Return the (X, Y) coordinate for the center point of the cell that contains the specified text.  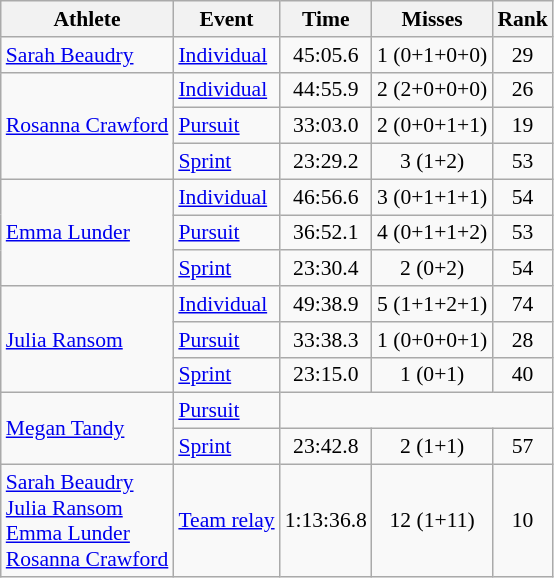
Julia Ransom (88, 340)
3 (1+2) (432, 162)
Emma Lunder (88, 232)
26 (522, 90)
23:42.8 (326, 447)
1 (0+1) (432, 375)
2 (1+1) (432, 447)
33:38.3 (326, 340)
23:15.0 (326, 375)
74 (522, 304)
2 (0+2) (432, 269)
19 (522, 126)
36:52.1 (326, 233)
40 (522, 375)
44:55.9 (326, 90)
46:56.6 (326, 197)
45:05.6 (326, 55)
2 (2+0+0+0) (432, 90)
Athlete (88, 19)
Rank (522, 19)
5 (1+1+2+1) (432, 304)
10 (522, 520)
Event (226, 19)
2 (0+0+1+1) (432, 126)
33:03.0 (326, 126)
Sarah BeaudryJulia RansomEmma LunderRosanna Crawford (88, 520)
1:13:36.8 (326, 520)
4 (0+1+1+2) (432, 233)
Rosanna Crawford (88, 126)
3 (0+1+1+1) (432, 197)
23:30.4 (326, 269)
1 (0+1+0+0) (432, 55)
Misses (432, 19)
1 (0+0+0+1) (432, 340)
29 (522, 55)
49:38.9 (326, 304)
57 (522, 447)
12 (1+11) (432, 520)
28 (522, 340)
Sarah Beaudry (88, 55)
Team relay (226, 520)
23:29.2 (326, 162)
Megan Tandy (88, 428)
Time (326, 19)
